Identify which cell holds the provided text, then report its (X, Y) central coordinate. 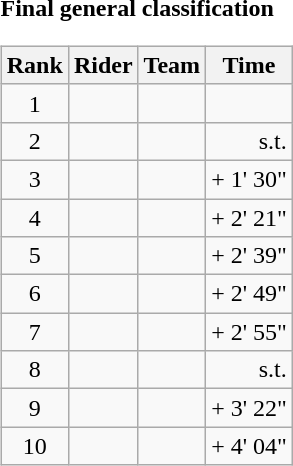
Team (172, 65)
+ 2' 39" (250, 256)
9 (34, 408)
Rider (103, 65)
+ 2' 55" (250, 332)
+ 1' 30" (250, 179)
5 (34, 256)
3 (34, 179)
+ 3' 22" (250, 408)
4 (34, 217)
Rank (34, 65)
10 (34, 446)
7 (34, 332)
+ 2' 21" (250, 217)
2 (34, 141)
Time (250, 65)
6 (34, 294)
+ 4' 04" (250, 446)
1 (34, 103)
8 (34, 370)
+ 2' 49" (250, 294)
